For the text-containing cell, return its midpoint in (x, y) coordinate format. 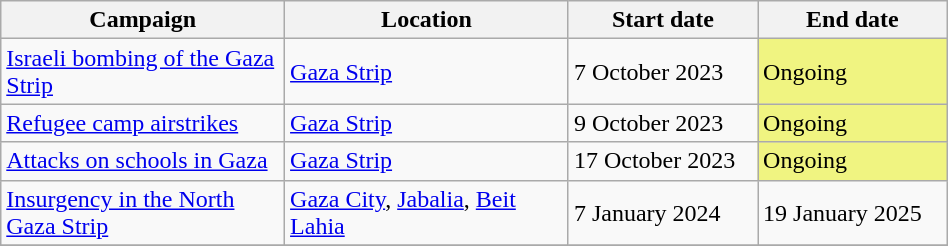
19 January 2025 (853, 212)
End date (853, 20)
9 October 2023 (662, 123)
Location (427, 20)
Refugee camp airstrikes (143, 123)
17 October 2023 (662, 161)
Start date (662, 20)
Insurgency in the North Gaza Strip (143, 212)
Israeli bombing of the Gaza Strip (143, 72)
Gaza City, Jabalia, Beit Lahia (427, 212)
Attacks on schools in Gaza (143, 161)
Campaign (143, 20)
7 October 2023 (662, 72)
7 January 2024 (662, 212)
